Determine the [x, y] coordinate at the center of the cell enclosing the given text.  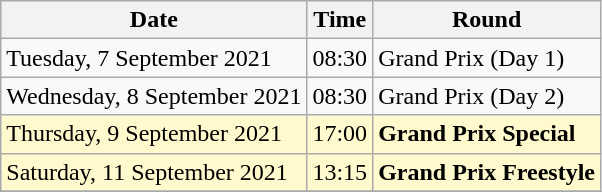
17:00 [340, 134]
Saturday, 11 September 2021 [154, 172]
Thursday, 9 September 2021 [154, 134]
Grand Prix Freestyle [487, 172]
Grand Prix Special [487, 134]
Date [154, 20]
Round [487, 20]
Grand Prix (Day 1) [487, 58]
Grand Prix (Day 2) [487, 96]
Wednesday, 8 September 2021 [154, 96]
Time [340, 20]
Tuesday, 7 September 2021 [154, 58]
13:15 [340, 172]
